Locate the cell with the specified text and output its [X, Y] center coordinate. 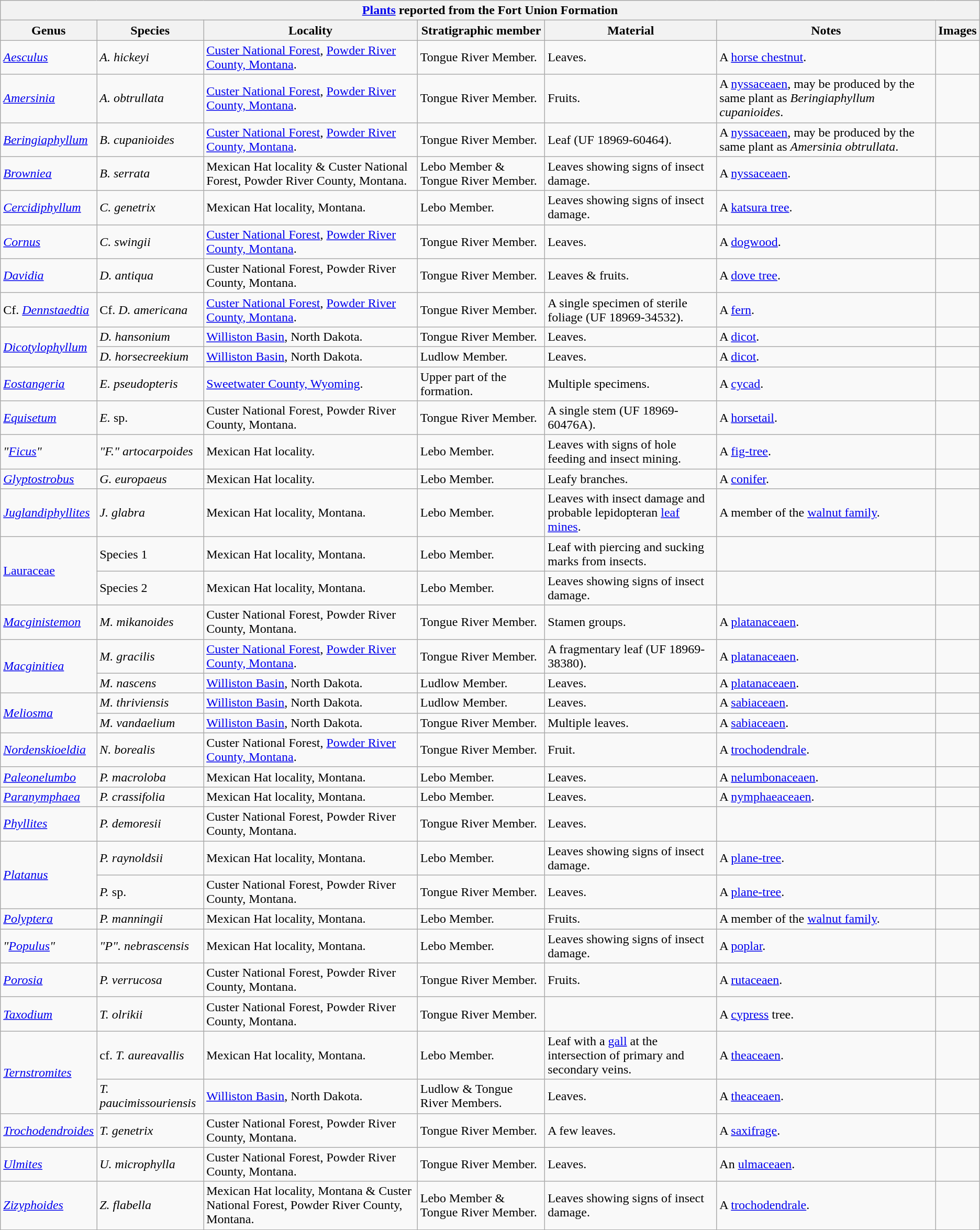
"F." artocarpoides [150, 452]
Leaves & fruits. [631, 275]
Equisetum [49, 418]
Lauraceae [49, 571]
P. crassifolia [150, 797]
Stratigraphic member [481, 30]
Davidia [49, 275]
Meliosma [49, 713]
Mexican Hat locality & Custer National Forest, Powder River County, Montana. [311, 174]
T. paucimissouriensis [150, 1096]
Leaves with insect damage and probable lepidopteran leaf mines. [631, 513]
Beringiaphyllum [49, 139]
Stamen groups. [631, 622]
Ulmites [49, 1164]
Macginistemon [49, 622]
Leaf with piercing and sucking marks from insects. [631, 554]
"Ficus" [49, 452]
A single stem (UF 18969-60476A). [631, 418]
Phyllites [49, 824]
Nordenskioeldia [49, 750]
A nymphaeaceaen. [826, 797]
C. swingii [150, 242]
Glyptostrobus [49, 479]
Species 2 [150, 588]
Porosia [49, 980]
A nelumbonaceaen. [826, 777]
Cf. D. americana [150, 310]
M. vandaelium [150, 723]
T. olrikii [150, 1014]
C. genetrix [150, 207]
Z. flabella [150, 1205]
Mexican Hat locality, Montana & Custer National Forest, Powder River County, Montana. [311, 1205]
Ternstromites [49, 1072]
A fig-tree. [826, 452]
Amersinia [49, 98]
Species 1 [150, 554]
M. gracilis [150, 656]
Multiple leaves. [631, 723]
B. serrata [150, 174]
Locality [311, 30]
Cornus [49, 242]
A nyssaceaen. [826, 174]
G. europaeus [150, 479]
J. glabra [150, 513]
Juglandiphyllites [49, 513]
An ulmaceaen. [826, 1164]
B. cupanioides [150, 139]
A horsetail. [826, 418]
A saxifrage. [826, 1131]
T. genetrix [150, 1131]
Eostangeria [49, 383]
Trochodendroides [49, 1131]
A few leaves. [631, 1131]
Dicotylophyllum [49, 346]
A cycad. [826, 383]
A. obtrullata [150, 98]
A cypress tree. [826, 1014]
Upper part of the formation. [481, 383]
A conifer. [826, 479]
"P". nebrascensis [150, 946]
D. hansonium [150, 337]
Images [957, 30]
D. horsecreekium [150, 356]
M. mikanoides [150, 622]
Paranymphaea [49, 797]
Ludlow & Tongue River Members. [481, 1096]
A dogwood. [826, 242]
A fern. [826, 310]
U. microphylla [150, 1164]
A nyssaceaen, may be produced by the same plant as Amersinia obtrullata. [826, 139]
A dove tree. [826, 275]
Cf. Dennstaedtia [49, 310]
Material [631, 30]
A poplar. [826, 946]
Aesculus [49, 58]
P. raynoldsii [150, 857]
Multiple specimens. [631, 383]
Genus [49, 30]
Fruit. [631, 750]
A nyssaceaen, may be produced by the same plant as Beringiaphyllum cupanioides. [826, 98]
P. manningii [150, 919]
P. verrucosa [150, 980]
E. sp. [150, 418]
A katsura tree. [826, 207]
E. pseudopteris [150, 383]
D. antiqua [150, 275]
A. hickeyi [150, 58]
Platanus [49, 875]
A horse chestnut. [826, 58]
N. borealis [150, 750]
Notes [826, 30]
Browniea [49, 174]
Leaves with signs of hole feeding and insect mining. [631, 452]
Taxodium [49, 1014]
M. thriviensis [150, 703]
Leaf (UF 18969-60464). [631, 139]
Zizyphoides [49, 1205]
cf. T. aureavallis [150, 1055]
A rutaceaen. [826, 980]
P. sp. [150, 892]
Cercidiphyllum [49, 207]
Macginitiea [49, 666]
A single specimen of sterile foliage (UF 18969-34532). [631, 310]
Leafy branches. [631, 479]
Sweetwater County, Wyoming. [311, 383]
Leaf with a gall at the intersection of primary and secondary veins. [631, 1055]
Species [150, 30]
Plants reported from the Fort Union Formation [490, 10]
"Populus" [49, 946]
P. macroloba [150, 777]
P. demoresii [150, 824]
A fragmentary leaf (UF 18969-38380). [631, 656]
M. nascens [150, 683]
Polyptera [49, 919]
Paleonelumbo [49, 777]
